Return (X, Y) of the center of cell containing provided text 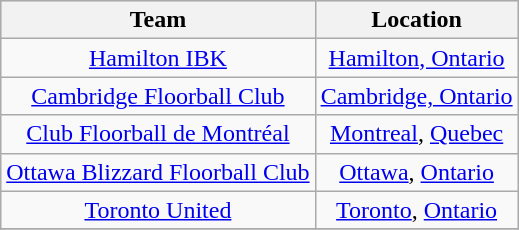
Ottawa, Ontario (416, 172)
Cambridge, Ontario (416, 96)
Team (158, 20)
Club Floorball de Montréal (158, 134)
Location (416, 20)
Cambridge Floorball Club (158, 96)
Toronto United (158, 210)
Hamilton, Ontario (416, 58)
Montreal, Quebec (416, 134)
Toronto, Ontario (416, 210)
Hamilton IBK (158, 58)
Ottawa Blizzard Floorball Club (158, 172)
